Provide the (X, Y) coordinate of the cell's center where the given text is located.  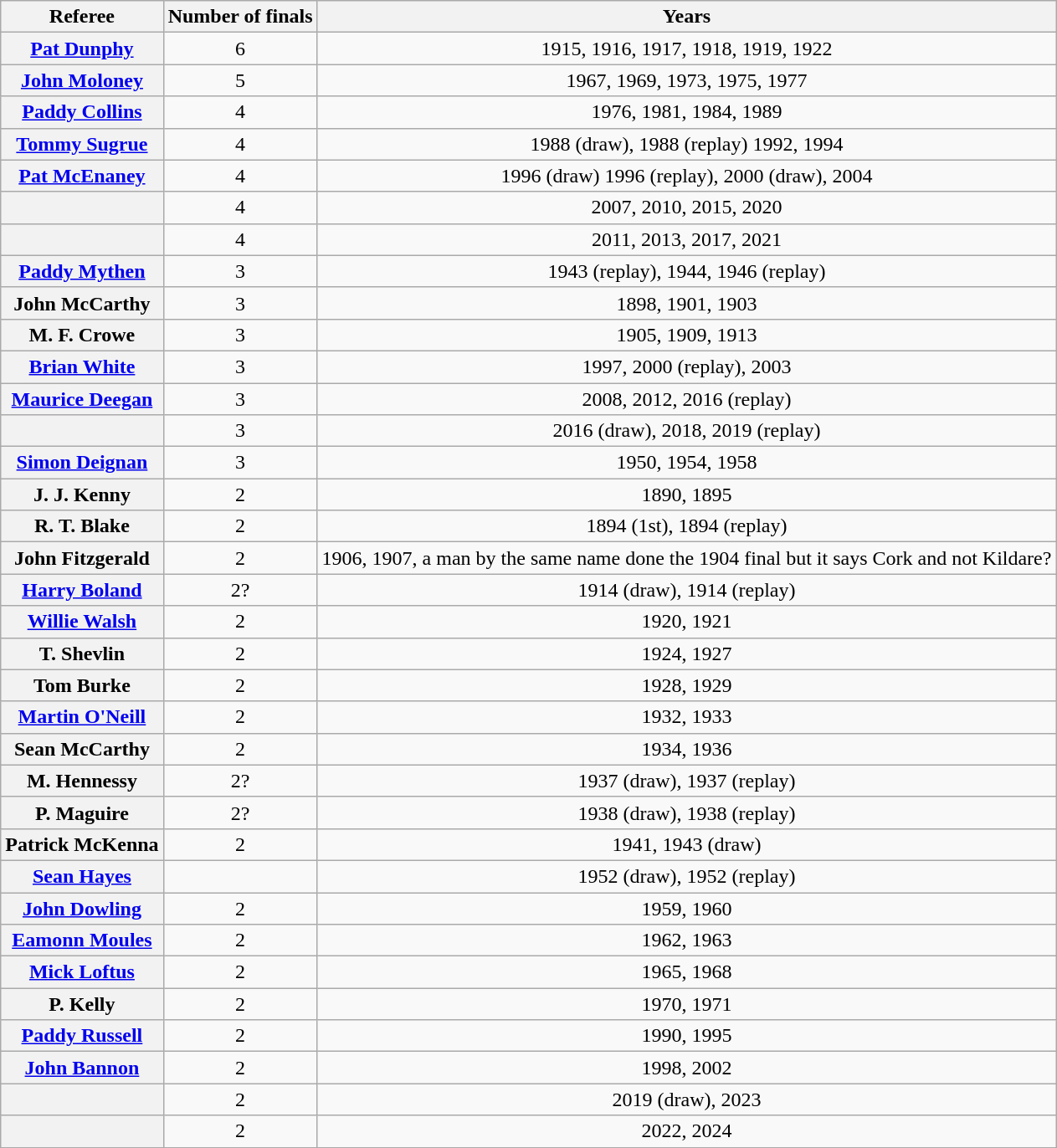
1905, 1909, 1913 (686, 335)
1934, 1936 (686, 749)
1976, 1981, 1984, 1989 (686, 112)
Patrick McKenna (82, 844)
John Fitzgerald (82, 558)
Martin O'Neill (82, 717)
Sean Hayes (82, 876)
2019 (draw), 2023 (686, 1099)
5 (240, 80)
John Dowling (82, 908)
2008, 2012, 2016 (replay) (686, 399)
1890, 1895 (686, 495)
Eamonn Moules (82, 940)
Brian White (82, 366)
1950, 1954, 1958 (686, 463)
1938 (draw), 1938 (replay) (686, 812)
1988 (draw), 1988 (replay) 1992, 1994 (686, 144)
Simon Deignan (82, 463)
John Bannon (82, 1068)
2011, 2013, 2017, 2021 (686, 239)
Paddy Mythen (82, 271)
1962, 1963 (686, 940)
M. Hennessy (82, 781)
Maurice Deegan (82, 399)
1990, 1995 (686, 1036)
6 (240, 49)
Referee (82, 17)
1932, 1933 (686, 717)
1998, 2002 (686, 1068)
1915, 1916, 1917, 1918, 1919, 1922 (686, 49)
1967, 1969, 1973, 1975, 1977 (686, 80)
1894 (1st), 1894 (replay) (686, 526)
1965, 1968 (686, 972)
Tommy Sugrue (82, 144)
Sean McCarthy (82, 749)
1959, 1960 (686, 908)
1952 (draw), 1952 (replay) (686, 876)
1920, 1921 (686, 622)
1943 (replay), 1944, 1946 (replay) (686, 271)
Years (686, 17)
2022, 2024 (686, 1131)
John Moloney (82, 80)
Paddy Collins (82, 112)
T. Shevlin (82, 653)
Willie Walsh (82, 622)
Pat Dunphy (82, 49)
2007, 2010, 2015, 2020 (686, 208)
2016 (draw), 2018, 2019 (replay) (686, 431)
Tom Burke (82, 685)
M. F. Crowe (82, 335)
1970, 1971 (686, 1004)
1941, 1943 (draw) (686, 844)
Harry Boland (82, 590)
J. J. Kenny (82, 495)
P. Maguire (82, 812)
P. Kelly (82, 1004)
R. T. Blake (82, 526)
1937 (draw), 1937 (replay) (686, 781)
1928, 1929 (686, 685)
Mick Loftus (82, 972)
John McCarthy (82, 303)
1906, 1907, a man by the same name done the 1904 final but it says Cork and not Kildare? (686, 558)
Pat McEnaney (82, 176)
Paddy Russell (82, 1036)
1914 (draw), 1914 (replay) (686, 590)
1924, 1927 (686, 653)
1996 (draw) 1996 (replay), 2000 (draw), 2004 (686, 176)
Number of finals (240, 17)
1898, 1901, 1903 (686, 303)
1997, 2000 (replay), 2003 (686, 366)
